Provide the (x, y) coordinate of the cell's center where the given text is located.  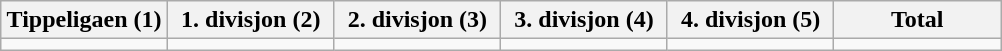
3. divisjon (4) (584, 20)
2. divisjon (3) (418, 20)
Tippeligaen (1) (84, 20)
4. divisjon (5) (750, 20)
Total (918, 20)
1. divisjon (2) (250, 20)
